Return the (x, y) coordinate for the center point of the cell that contains the specified text.  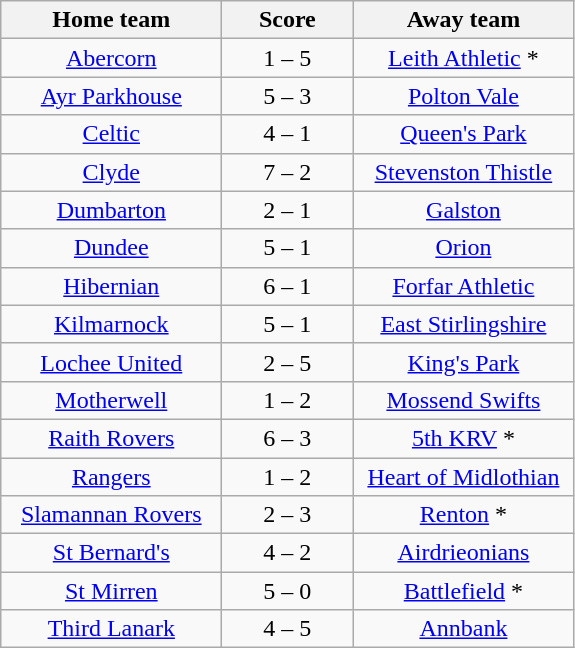
5th KRV * (464, 438)
Rangers (112, 477)
Hibernian (112, 286)
Slamannan Rovers (112, 515)
Dumbarton (112, 210)
6 – 1 (288, 286)
Third Lanark (112, 629)
Forfar Athletic (464, 286)
Home team (112, 20)
Battlefield * (464, 591)
Clyde (112, 172)
2 – 3 (288, 515)
1 – 5 (288, 58)
4 – 5 (288, 629)
6 – 3 (288, 438)
5 – 0 (288, 591)
Polton Vale (464, 96)
Away team (464, 20)
Heart of Midlothian (464, 477)
Queen's Park (464, 134)
Orion (464, 248)
Motherwell (112, 400)
Lochee United (112, 362)
Raith Rovers (112, 438)
Abercorn (112, 58)
7 – 2 (288, 172)
Score (288, 20)
Stevenston Thistle (464, 172)
Renton * (464, 515)
King's Park (464, 362)
Mossend Swifts (464, 400)
Leith Athletic * (464, 58)
2 – 5 (288, 362)
2 – 1 (288, 210)
St Mirren (112, 591)
Airdrieonians (464, 553)
East Stirlingshire (464, 324)
4 – 1 (288, 134)
St Bernard's (112, 553)
Celtic (112, 134)
Annbank (464, 629)
Kilmarnock (112, 324)
Galston (464, 210)
Dundee (112, 248)
Ayr Parkhouse (112, 96)
4 – 2 (288, 553)
5 – 3 (288, 96)
